Pinpoint the cell where the given text exists, returning its (X, Y) midpoint coordinate. 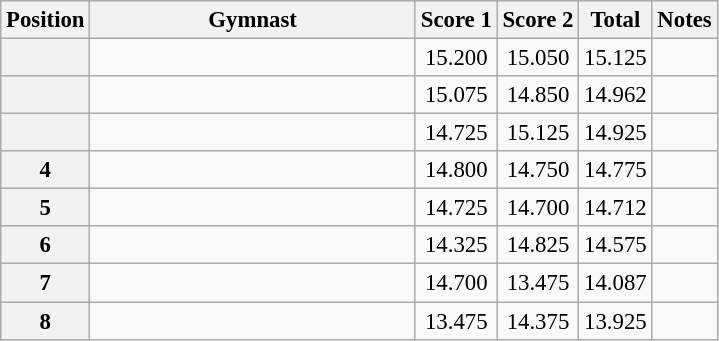
8 (46, 321)
13.925 (616, 321)
14.825 (538, 245)
14.712 (616, 208)
15.050 (538, 58)
14.087 (616, 283)
14.925 (616, 133)
7 (46, 283)
15.075 (456, 95)
14.575 (616, 245)
4 (46, 170)
14.962 (616, 95)
14.775 (616, 170)
15.200 (456, 58)
14.850 (538, 95)
14.375 (538, 321)
Gymnast (253, 20)
Score 1 (456, 20)
5 (46, 208)
14.750 (538, 170)
Total (616, 20)
14.325 (456, 245)
Score 2 (538, 20)
6 (46, 245)
14.800 (456, 170)
Position (46, 20)
Notes (684, 20)
